Pinpoint the cell where the given text exists, returning its [x, y] midpoint coordinate. 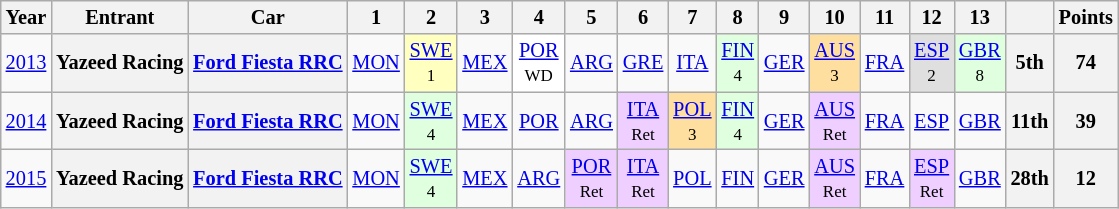
Entrant [120, 17]
3 [484, 17]
ITA [692, 63]
POL3 [692, 121]
13 [980, 17]
GBR8 [980, 63]
ESP [932, 121]
ESPRet [932, 178]
PORWD [538, 63]
AUS3 [834, 63]
2014 [26, 121]
11th [1030, 121]
FIN [738, 178]
2013 [26, 63]
10 [834, 17]
4 [538, 17]
8 [738, 17]
28th [1030, 178]
GRE [643, 63]
2 [432, 17]
POR [538, 121]
74 [1086, 63]
POL [692, 178]
Year [26, 17]
11 [884, 17]
Car [268, 17]
9 [784, 17]
39 [1086, 121]
1 [376, 17]
5 [592, 17]
7 [692, 17]
6 [643, 17]
5th [1030, 63]
SWE1 [432, 63]
ESP2 [932, 63]
Points [1086, 17]
PORRet [592, 178]
2015 [26, 178]
